Locate the cell with the specified text and output its (x, y) center coordinate. 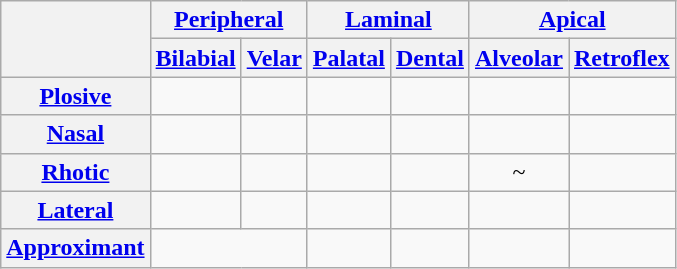
Approximant (76, 248)
Lateral (76, 210)
Rhotic (76, 172)
Palatal (348, 58)
Nasal (76, 134)
Retroflex (622, 58)
~ (518, 172)
Laminal (388, 20)
Dental (430, 58)
Plosive (76, 96)
Velar (274, 58)
Apical (572, 20)
Bilabial (196, 58)
Alveolar (518, 58)
Peripheral (228, 20)
